Return [X, Y] of the center of cell containing provided text 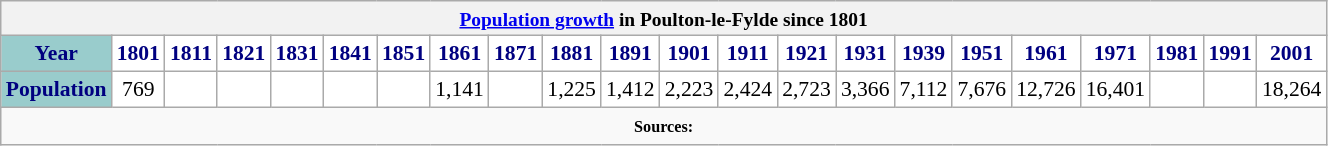
7,676 [982, 90]
1,141 [460, 90]
1861 [460, 54]
1891 [630, 54]
2001 [1292, 54]
16,401 [1116, 90]
1841 [350, 54]
2,424 [748, 90]
1811 [191, 54]
1851 [404, 54]
1991 [1230, 54]
18,264 [1292, 90]
2,223 [690, 90]
1901 [690, 54]
1881 [572, 54]
1821 [244, 54]
1961 [1046, 54]
1971 [1116, 54]
1,225 [572, 90]
3,366 [866, 90]
1871 [516, 54]
2,723 [806, 90]
1931 [866, 54]
Sources: [664, 126]
1939 [924, 54]
1981 [1176, 54]
769 [138, 90]
1921 [806, 54]
1,412 [630, 90]
1911 [748, 54]
12,726 [1046, 90]
1831 [296, 54]
1801 [138, 54]
1951 [982, 54]
Population growth in Poulton-le-Fylde since 1801 [664, 18]
Year [56, 54]
Population [56, 90]
7,112 [924, 90]
